Capture the cell that displays the provided text and extract its (x, y) central coordinate. 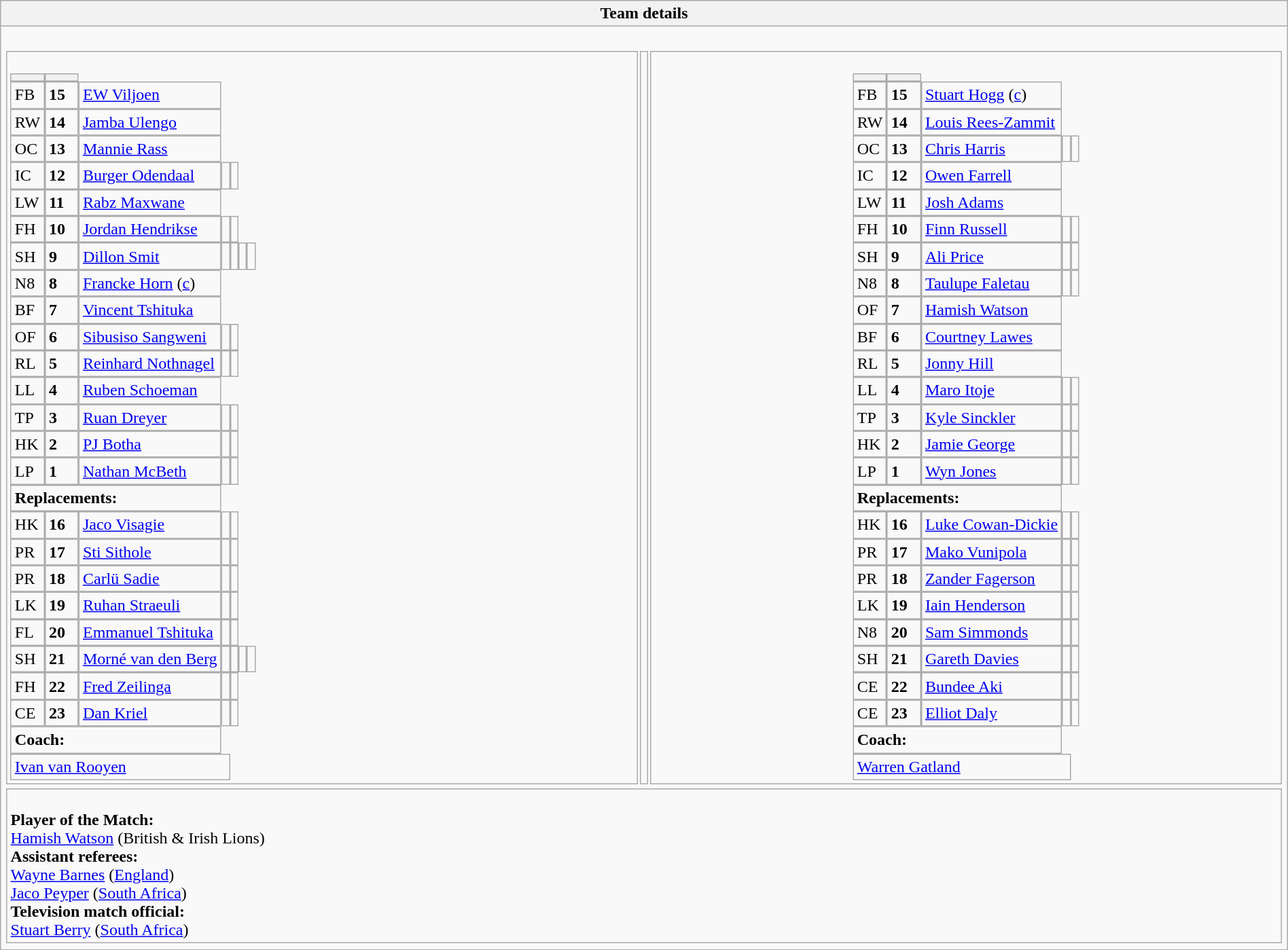
Elliot Daly (992, 713)
Team details (644, 14)
PJ Botha (150, 444)
Ruhan Straeuli (150, 606)
Maro Itoje (992, 390)
Hamish Watson (992, 310)
Gareth Davies (992, 659)
Burger Odendaal (150, 176)
Iain Henderson (992, 606)
Chris Harris (992, 149)
EW Viljoen (150, 95)
Jordan Hendrikse (150, 230)
Luke Cowan-Dickie (992, 525)
Warren Gatland (962, 767)
Louis Rees-Zammit (992, 122)
Sti Sithole (150, 552)
Morné van den Berg (150, 659)
Mannie Rass (150, 149)
Reinhard Nothnagel (150, 364)
Jonny Hill (992, 364)
Sibusiso Sangweni (150, 337)
Finn Russell (992, 230)
Fred Zeilinga (150, 687)
Jamie George (992, 444)
Jaco Visagie (150, 525)
Nathan McBeth (150, 471)
Bundee Aki (992, 687)
Ivan van Rooyen (121, 767)
Emmanuel Tshituka (150, 632)
Carlü Sadie (150, 579)
Stuart Hogg (c) (992, 95)
Ruben Schoeman (150, 390)
Dan Kriel (150, 713)
Taulupe Faletau (992, 283)
Courtney Lawes (992, 337)
Jamba Ulengo (150, 122)
Zander Fagerson (992, 579)
Owen Farrell (992, 176)
Sam Simmonds (992, 632)
FL (28, 632)
Dillon Smit (150, 257)
Vincent Tshituka (150, 310)
Francke Horn (c) (150, 283)
Wyn Jones (992, 471)
Rabz Maxwane (150, 202)
Mako Vunipola (992, 552)
Ruan Dreyer (150, 418)
Ali Price (992, 257)
Josh Adams (992, 202)
Kyle Sinckler (992, 418)
